Extract the [X, Y] coordinate from the center of the cell holding the provided text.  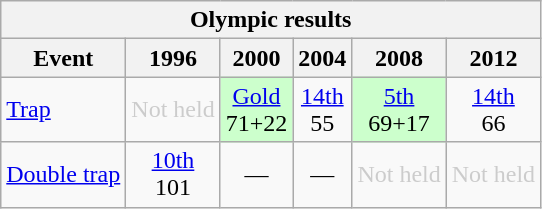
Trap [64, 110]
2008 [399, 58]
14th55 [322, 110]
2012 [493, 58]
5th69+17 [399, 110]
14th66 [493, 110]
10th101 [173, 174]
Olympic results [271, 20]
2000 [256, 58]
1996 [173, 58]
Gold71+22 [256, 110]
Double trap [64, 174]
Event [64, 58]
2004 [322, 58]
